Capture the cell that displays the provided text and extract its [X, Y] central coordinate. 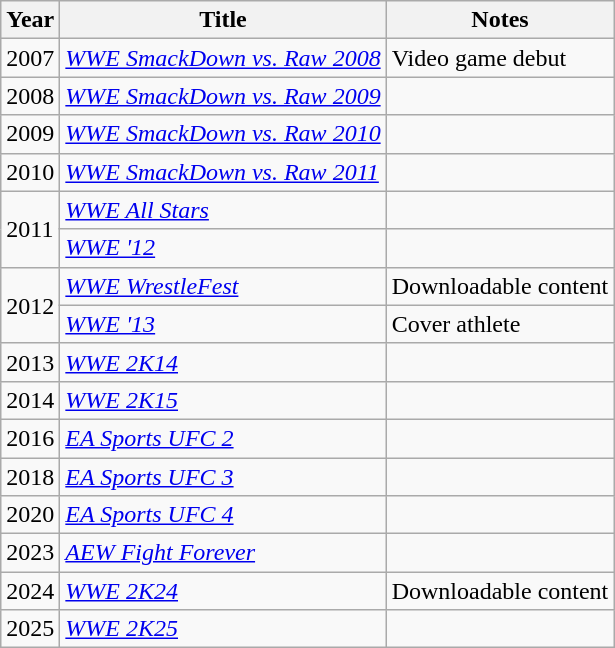
WWE '13 [223, 324]
WWE 2K14 [223, 362]
WWE SmackDown vs. Raw 2011 [223, 172]
Notes [500, 20]
2024 [30, 591]
Video game debut [500, 58]
WWE 2K15 [223, 400]
Title [223, 20]
2016 [30, 438]
WWE SmackDown vs. Raw 2010 [223, 134]
WWE 2K25 [223, 629]
AEW Fight Forever [223, 553]
EA Sports UFC 4 [223, 515]
2012 [30, 305]
2011 [30, 229]
WWE SmackDown vs. Raw 2009 [223, 96]
Cover athlete [500, 324]
WWE '12 [223, 248]
EA Sports UFC 3 [223, 477]
Year [30, 20]
2010 [30, 172]
2025 [30, 629]
2008 [30, 96]
WWE 2K24 [223, 591]
2020 [30, 515]
2014 [30, 400]
2013 [30, 362]
EA Sports UFC 2 [223, 438]
WWE SmackDown vs. Raw 2008 [223, 58]
2023 [30, 553]
2018 [30, 477]
2009 [30, 134]
2007 [30, 58]
WWE All Stars [223, 210]
WWE WrestleFest [223, 286]
